Pinpoint the cell where the given text exists, returning its [X, Y] midpoint coordinate. 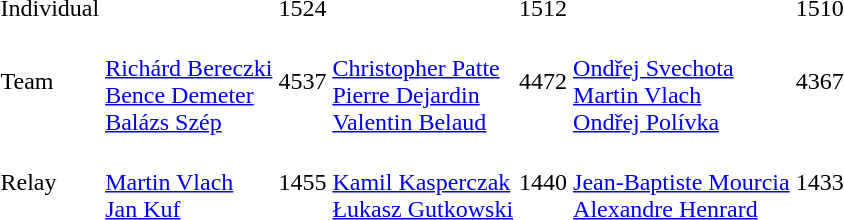
Richárd BereczkiBence DemeterBalázs Szép [189, 82]
4537 [302, 82]
Christopher PattePierre DejardinValentin Belaud [423, 82]
4472 [544, 82]
Ondřej SvechotaMartin VlachOndřej Polívka [682, 82]
